Return the [X, Y] coordinate for the center point of the cell that contains the specified text.  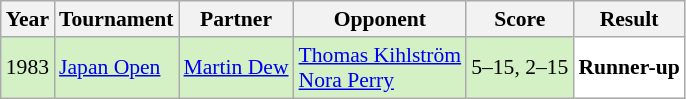
1983 [28, 68]
Tournament [116, 19]
Result [628, 19]
Score [520, 19]
5–15, 2–15 [520, 68]
Opponent [380, 19]
Thomas Kihlström Nora Perry [380, 68]
Japan Open [116, 68]
Partner [236, 19]
Runner-up [628, 68]
Martin Dew [236, 68]
Year [28, 19]
